Determine the (X, Y) coordinate at the center of the cell enclosing the given text.  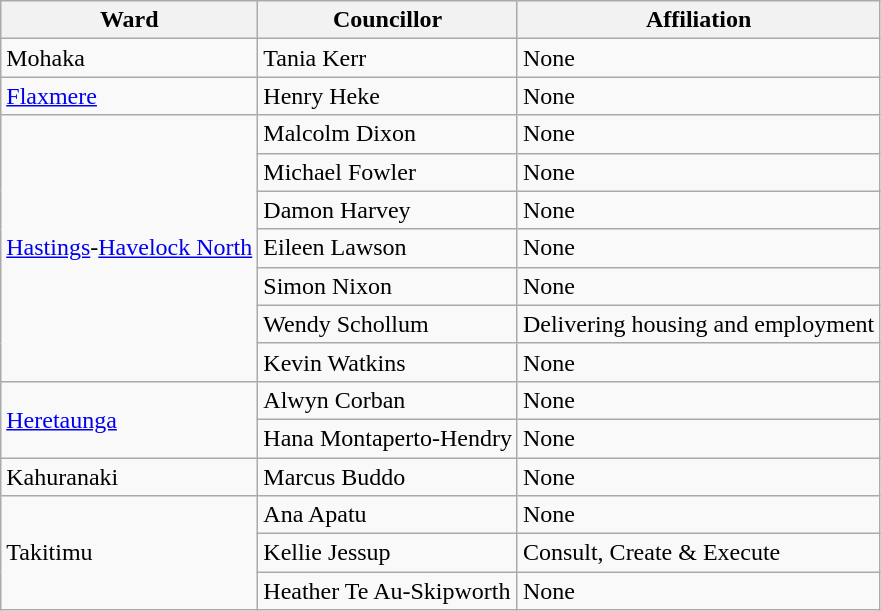
Flaxmere (130, 96)
Kellie Jessup (388, 553)
Ward (130, 20)
Delivering housing and employment (698, 324)
Hana Montaperto-Hendry (388, 438)
Kahuranaki (130, 477)
Marcus Buddo (388, 477)
Mohaka (130, 58)
Alwyn Corban (388, 400)
Damon Harvey (388, 210)
Simon Nixon (388, 286)
Eileen Lawson (388, 248)
Wendy Schollum (388, 324)
Consult, Create & Execute (698, 553)
Malcolm Dixon (388, 134)
Heretaunga (130, 419)
Kevin Watkins (388, 362)
Councillor (388, 20)
Hastings-Havelock North (130, 248)
Heather Te Au-Skipworth (388, 591)
Takitimu (130, 553)
Michael Fowler (388, 172)
Henry Heke (388, 96)
Tania Kerr (388, 58)
Affiliation (698, 20)
Ana Apatu (388, 515)
